Scan for the cell matching the given text and deliver its (X, Y) coordinate at center. 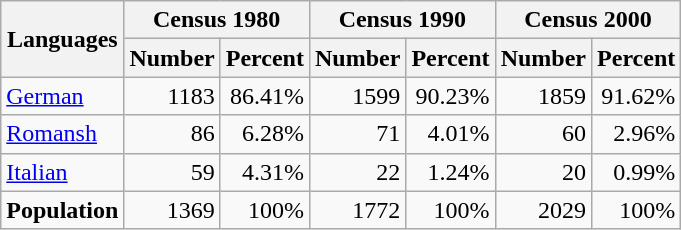
Italian (62, 172)
1772 (357, 210)
6.28% (264, 134)
Census 2000 (588, 20)
22 (357, 172)
Languages (62, 39)
0.99% (636, 172)
German (62, 96)
20 (543, 172)
86 (172, 134)
Census 1980 (217, 20)
71 (357, 134)
1369 (172, 210)
4.01% (450, 134)
1.24% (450, 172)
2.96% (636, 134)
4.31% (264, 172)
1859 (543, 96)
Census 1990 (402, 20)
59 (172, 172)
Romansh (62, 134)
1599 (357, 96)
60 (543, 134)
90.23% (450, 96)
Population (62, 210)
86.41% (264, 96)
1183 (172, 96)
2029 (543, 210)
91.62% (636, 96)
